Extract the (x, y) coordinate from the center of the cell holding the provided text.  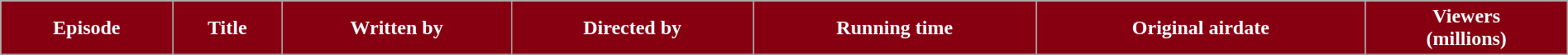
Written by (397, 28)
Directed by (632, 28)
Episode (87, 28)
Original airdate (1201, 28)
Running time (895, 28)
Viewers(millions) (1466, 28)
Title (227, 28)
